Pinpoint the cell where the given text exists, returning its [X, Y] midpoint coordinate. 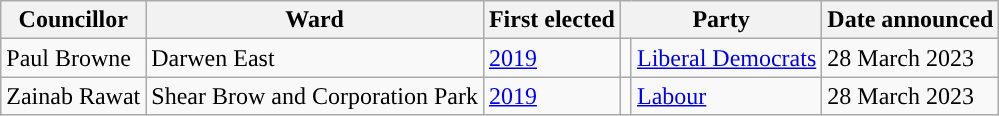
Darwen East [315, 58]
Ward [315, 20]
Zainab Rawat [74, 96]
Liberal Democrats [726, 58]
Paul Browne [74, 58]
Shear Brow and Corporation Park [315, 96]
Councillor [74, 20]
Party [720, 20]
Labour [726, 96]
Date announced [910, 20]
First elected [552, 20]
